Return (X, Y) of the center of cell containing provided text 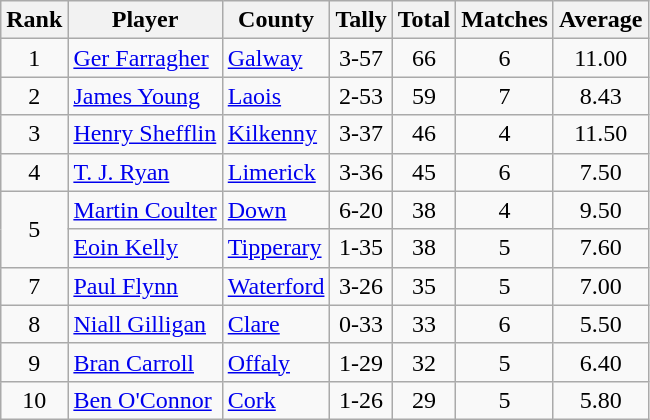
5.50 (600, 324)
Eoin Kelly (145, 248)
7.50 (600, 172)
11.00 (600, 58)
Ben O'Connor (145, 400)
46 (424, 134)
County (276, 20)
8 (34, 324)
0-33 (361, 324)
Cork (276, 400)
3-37 (361, 134)
3 (34, 134)
2 (34, 96)
Tipperary (276, 248)
Down (276, 210)
Average (600, 20)
Clare (276, 324)
29 (424, 400)
66 (424, 58)
Total (424, 20)
Player (145, 20)
1-29 (361, 362)
8.43 (600, 96)
Galway (276, 58)
Bran Carroll (145, 362)
10 (34, 400)
9 (34, 362)
5.80 (600, 400)
James Young (145, 96)
1-35 (361, 248)
2-53 (361, 96)
Matches (505, 20)
35 (424, 286)
3-57 (361, 58)
6-20 (361, 210)
Martin Coulter (145, 210)
1-26 (361, 400)
Paul Flynn (145, 286)
11.50 (600, 134)
Niall Gilligan (145, 324)
Laois (276, 96)
Offaly (276, 362)
7.60 (600, 248)
Limerick (276, 172)
9.50 (600, 210)
59 (424, 96)
Rank (34, 20)
33 (424, 324)
7.00 (600, 286)
T. J. Ryan (145, 172)
6.40 (600, 362)
3-36 (361, 172)
45 (424, 172)
1 (34, 58)
Kilkenny (276, 134)
Henry Shefflin (145, 134)
Tally (361, 20)
32 (424, 362)
3-26 (361, 286)
Ger Farragher (145, 58)
Waterford (276, 286)
